Find where the given text appears and provide that cell's center as [x, y] coordinate. 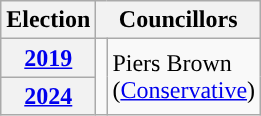
2019 [48, 58]
Piers Brown(Conservative) [184, 77]
2024 [48, 96]
Election [48, 20]
Councillors [178, 20]
